Search for the cell housing the specified text and yield its [x, y] center coordinate. 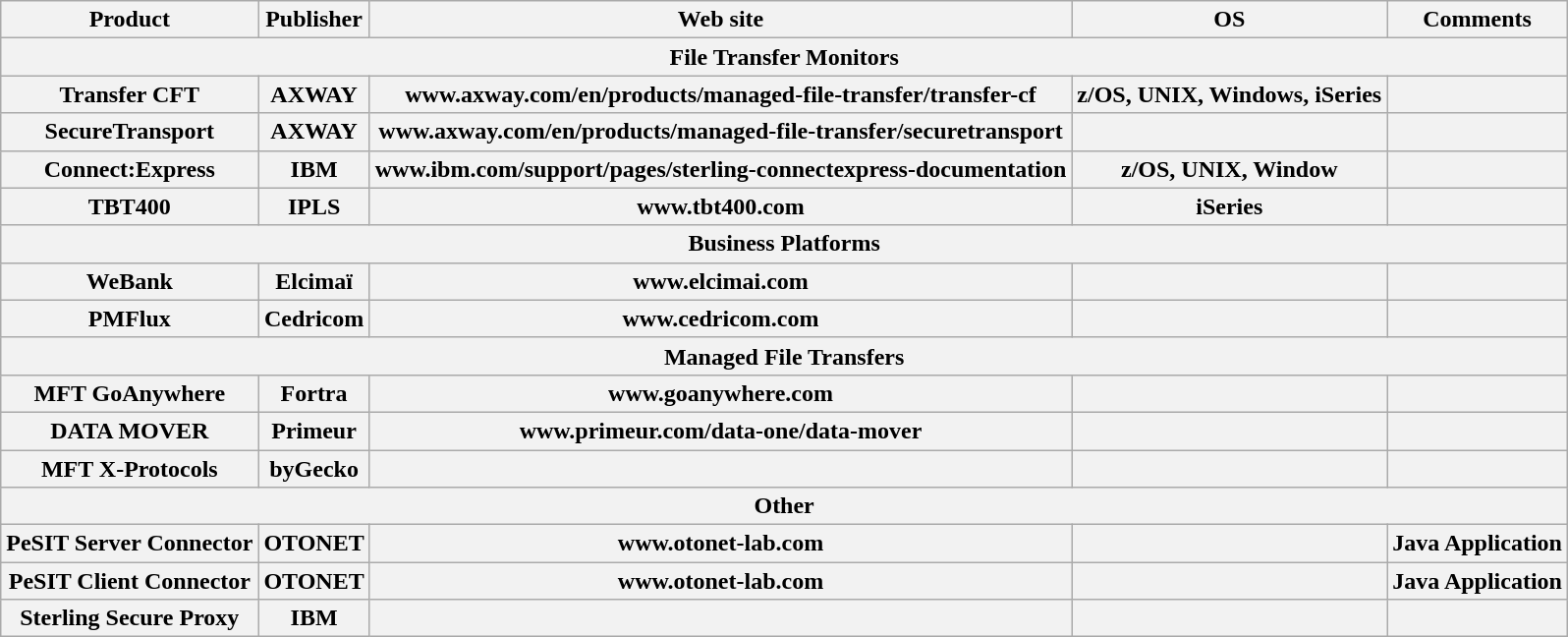
Elcimaï [314, 281]
TBT400 [130, 206]
Publisher [314, 20]
byGecko [314, 469]
Managed File Transfers [784, 356]
www.primeur.com/data-one/data-mover [721, 431]
OS [1230, 20]
z/OS, UNIX, Windows, iSeries [1230, 94]
www.elcimai.com [721, 281]
PeSIT Client Connector [130, 581]
Primeur [314, 431]
File Transfer Monitors [784, 57]
WeBank [130, 281]
MFT X-Protocols [130, 469]
Web site [721, 20]
iSeries [1230, 206]
www.goanywhere.com [721, 393]
DATA MOVER [130, 431]
www.axway.com/en/products/managed-file-transfer/securetransport [721, 132]
Sterling Secure Proxy [130, 618]
PMFlux [130, 318]
Fortra [314, 393]
z/OS, UNIX, Window [1230, 169]
www.tbt400.com [721, 206]
Cedricom [314, 318]
Business Platforms [784, 244]
www.axway.com/en/products/managed-file-transfer/transfer-cf [721, 94]
www.ibm.com/support/pages/sterling-connectexpress-documentation [721, 169]
Transfer CFT [130, 94]
MFT GoAnywhere [130, 393]
PeSIT Server Connector [130, 544]
www.cedricom.com [721, 318]
Comments [1478, 20]
SecureTransport [130, 132]
Other [784, 506]
IPLS [314, 206]
Connect:Express [130, 169]
Product [130, 20]
